Locate the cell with the specified text and output its (x, y) center coordinate. 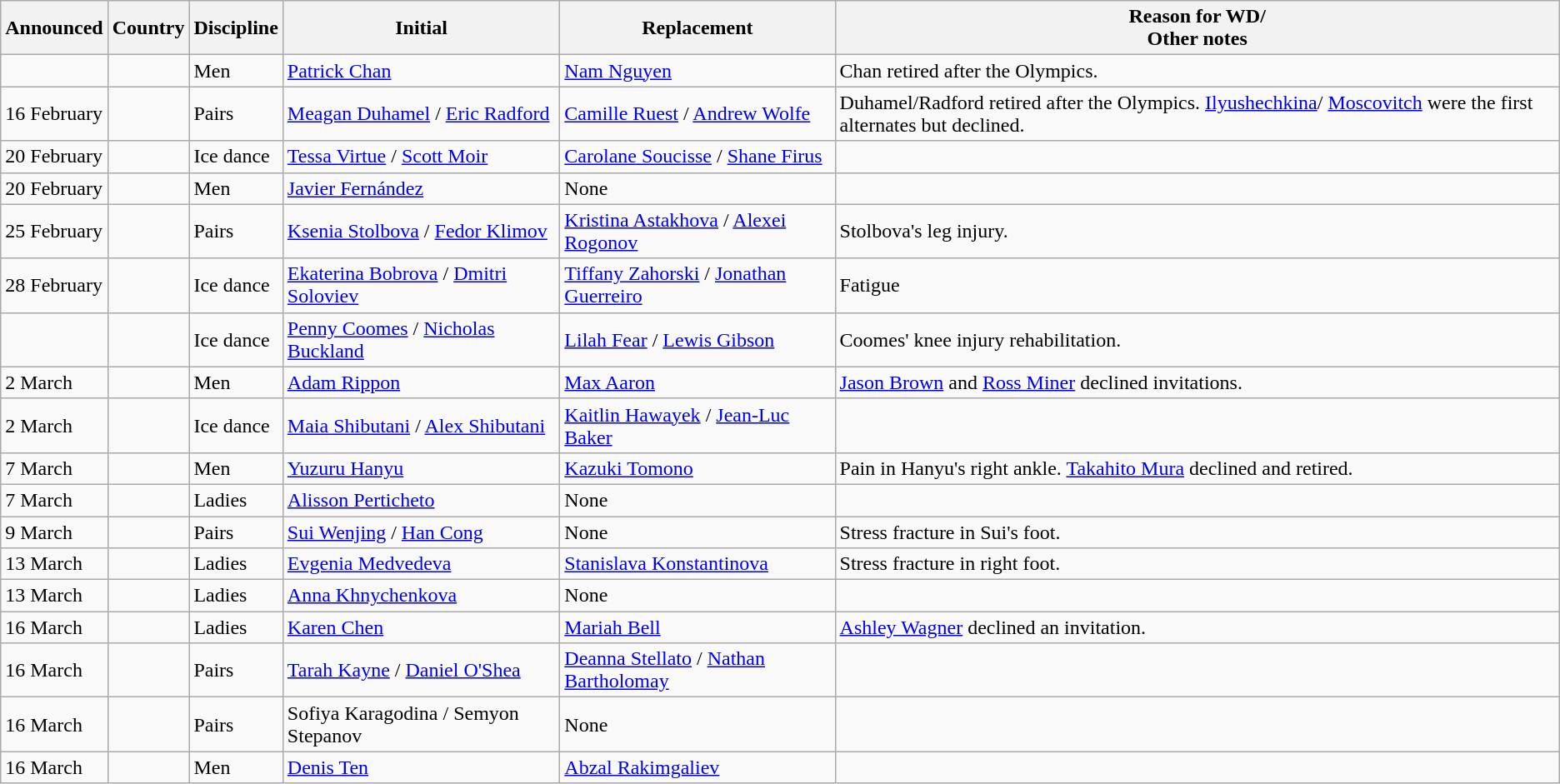
Denis Ten (421, 767)
Karen Chen (421, 627)
Coomes' knee injury rehabilitation. (1197, 340)
Camille Ruest / Andrew Wolfe (697, 113)
25 February (54, 232)
Reason for WD/Other notes (1197, 28)
Announced (54, 28)
9 March (54, 532)
Deanna Stellato / Nathan Bartholomay (697, 670)
Kazuki Tomono (697, 468)
16 February (54, 113)
Maia Shibutani / Alex Shibutani (421, 425)
Alisson Perticheto (421, 500)
Country (148, 28)
Penny Coomes / Nicholas Buckland (421, 340)
Ashley Wagner declined an invitation. (1197, 627)
Replacement (697, 28)
Ksenia Stolbova / Fedor Klimov (421, 232)
Stolbova's leg injury. (1197, 232)
Nam Nguyen (697, 71)
Lilah Fear / Lewis Gibson (697, 340)
Yuzuru Hanyu (421, 468)
Mariah Bell (697, 627)
Stanislava Konstantinova (697, 564)
Patrick Chan (421, 71)
Fatigue (1197, 285)
Tessa Virtue / Scott Moir (421, 157)
Evgenia Medvedeva (421, 564)
Tiffany Zahorski / Jonathan Guerreiro (697, 285)
Discipline (236, 28)
Kaitlin Hawayek / Jean-Luc Baker (697, 425)
Adam Rippon (421, 382)
Kristina Astakhova / Alexei Rogonov (697, 232)
Duhamel/Radford retired after the Olympics. Ilyushechkina/ Moscovitch were the first alternates but declined. (1197, 113)
Abzal Rakimgaliev (697, 767)
Meagan Duhamel / Eric Radford (421, 113)
Max Aaron (697, 382)
Anna Khnychenkova (421, 596)
Initial (421, 28)
Tarah Kayne / Daniel O'Shea (421, 670)
Pain in Hanyu's right ankle. Takahito Mura declined and retired. (1197, 468)
Chan retired after the Olympics. (1197, 71)
Carolane Soucisse / Shane Firus (697, 157)
Ekaterina Bobrova / Dmitri Soloviev (421, 285)
Jason Brown and Ross Miner declined invitations. (1197, 382)
Stress fracture in right foot. (1197, 564)
Sui Wenjing / Han Cong (421, 532)
28 February (54, 285)
Sofiya Karagodina / Semyon Stepanov (421, 725)
Javier Fernández (421, 188)
Stress fracture in Sui's foot. (1197, 532)
